From the cell containing the given text, extract its center point as (X, Y) coordinate. 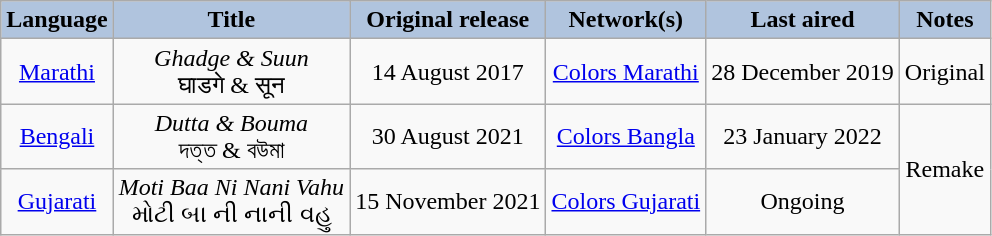
28 December 2019 (803, 72)
Dutta & Bouma দত্ত & বউমা (231, 136)
Last aired (803, 20)
Marathi (57, 72)
23 January 2022 (803, 136)
Gujarati (57, 202)
14 August 2017 (448, 72)
Colors Bangla (626, 136)
Original (944, 72)
Ongoing (803, 202)
Language (57, 20)
Colors Marathi (626, 72)
Moti Baa Ni Nani Vahu મોટી બા ની નાની વહુ (231, 202)
Colors Gujarati (626, 202)
30 August 2021 (448, 136)
Title (231, 20)
Original release (448, 20)
Bengali (57, 136)
Network(s) (626, 20)
Ghadge & Suun घाडगे & सून (231, 72)
Remake (944, 169)
15 November 2021 (448, 202)
Notes (944, 20)
